Identify which cell holds the provided text, then report its (x, y) central coordinate. 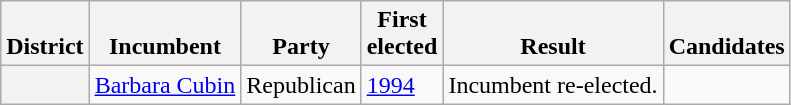
Candidates (726, 34)
Republican (301, 85)
Incumbent (165, 34)
Incumbent re-elected. (553, 85)
Barbara Cubin (165, 85)
Result (553, 34)
Firstelected (402, 34)
District (45, 34)
1994 (402, 85)
Party (301, 34)
